Scan for the cell matching the given text and deliver its [X, Y] coordinate at center. 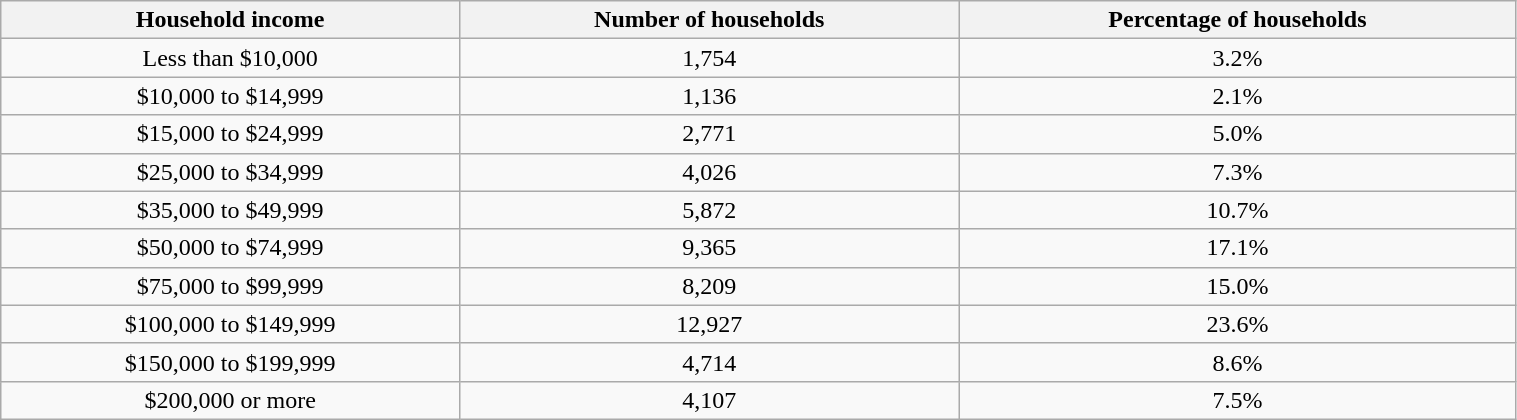
1,136 [710, 96]
8,209 [710, 286]
$150,000 to $199,999 [230, 362]
10.7% [1238, 210]
$35,000 to $49,999 [230, 210]
4,026 [710, 172]
5.0% [1238, 134]
23.6% [1238, 324]
3.2% [1238, 58]
12,927 [710, 324]
Less than $10,000 [230, 58]
15.0% [1238, 286]
7.3% [1238, 172]
Household income [230, 20]
2.1% [1238, 96]
$100,000 to $149,999 [230, 324]
$200,000 or more [230, 400]
Percentage of households [1238, 20]
7.5% [1238, 400]
$75,000 to $99,999 [230, 286]
$15,000 to $24,999 [230, 134]
9,365 [710, 248]
$10,000 to $14,999 [230, 96]
2,771 [710, 134]
$25,000 to $34,999 [230, 172]
Number of households [710, 20]
4,714 [710, 362]
8.6% [1238, 362]
$50,000 to $74,999 [230, 248]
5,872 [710, 210]
4,107 [710, 400]
1,754 [710, 58]
17.1% [1238, 248]
